Return the (X, Y) coordinate for the center point of the cell that contains the specified text.  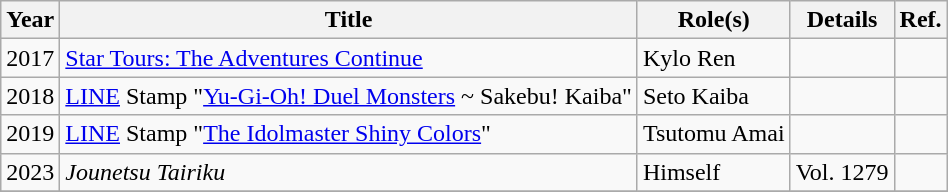
Himself (714, 172)
LINE Stamp "Yu-Gi-Oh! Duel Monsters ~ Sakebu! Kaiba" (349, 96)
Role(s) (714, 20)
Jounetsu Tairiku (349, 172)
2017 (30, 58)
Ref. (920, 20)
Tsutomu Amai (714, 134)
2023 (30, 172)
Vol. 1279 (842, 172)
Year (30, 20)
Seto Kaiba (714, 96)
Star Tours: The Adventures Continue (349, 58)
Title (349, 20)
2018 (30, 96)
Kylo Ren (714, 58)
LINE Stamp "The Idolmaster Shiny Colors" (349, 134)
2019 (30, 134)
Details (842, 20)
